Locate the cell with the specified text and output its (X, Y) center coordinate. 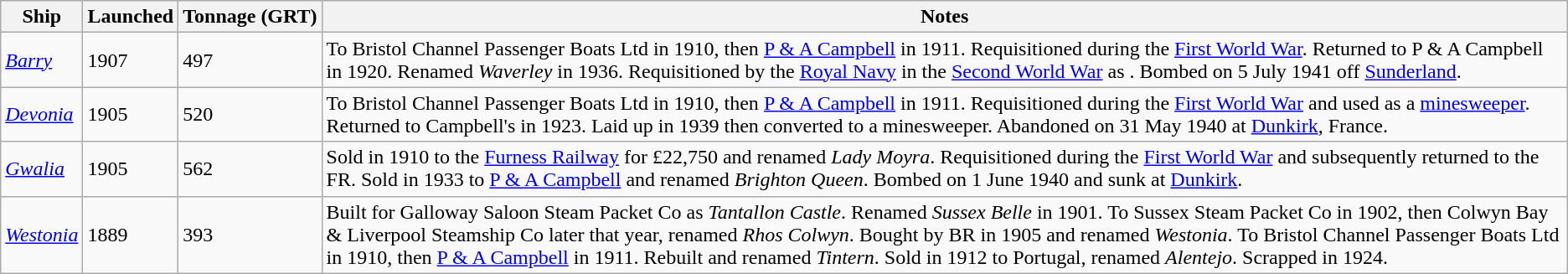
1907 (131, 60)
Gwalia (42, 169)
Devonia (42, 114)
Ship (42, 17)
Barry (42, 60)
Tonnage (GRT) (250, 17)
1889 (131, 235)
Launched (131, 17)
520 (250, 114)
393 (250, 235)
Westonia (42, 235)
497 (250, 60)
562 (250, 169)
Notes (945, 17)
